Determine the [x, y] coordinate at the center of the cell enclosing the given text.  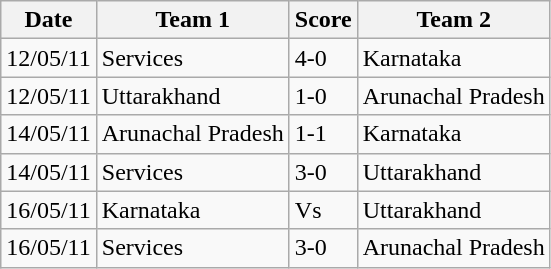
Team 2 [454, 20]
Vs [323, 210]
Date [49, 20]
1-0 [323, 96]
4-0 [323, 58]
Score [323, 20]
Team 1 [192, 20]
1-1 [323, 134]
